Extract the (X, Y) coordinate from the center of the cell holding the provided text.  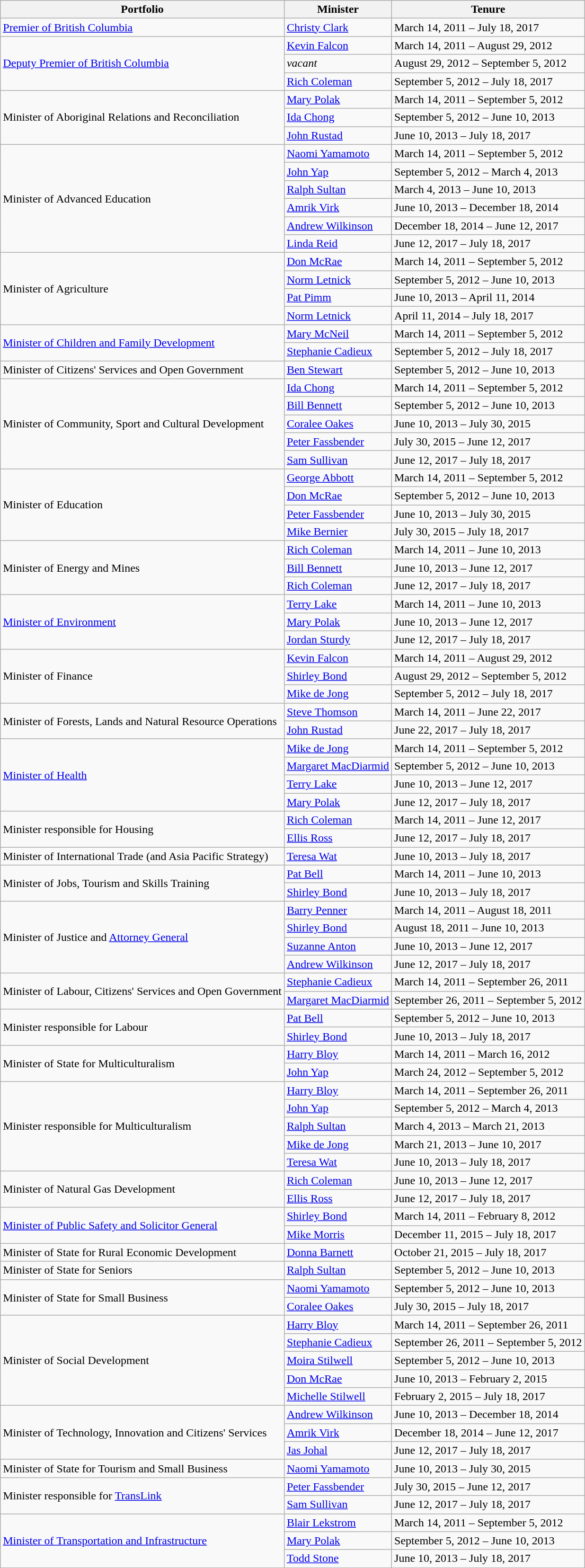
Deputy Premier of British Columbia (142, 63)
Minister responsible for Multiculturalism (142, 1126)
June 10, 2013 – April 11, 2014 (488, 298)
Donna Barnett (338, 1252)
Minister of Jobs, Tourism and Skills Training (142, 883)
Mary McNeil (338, 334)
Mike Bernier (338, 532)
Minister of Community, Sport and Cultural Development (142, 424)
Minister of Citizens' Services and Open Government (142, 370)
Tenure (488, 9)
December 11, 2015 – July 18, 2017 (488, 1234)
March 21, 2013 – June 10, 2017 (488, 1144)
Minister of State for Rural Economic Development (142, 1252)
Premier of British Columbia (142, 27)
August 18, 2011 – June 10, 2013 (488, 928)
April 11, 2014 – July 18, 2017 (488, 316)
Minister of Social Development (142, 1360)
Ben Stewart (338, 370)
Jordan Sturdy (338, 640)
Minister of Health (142, 775)
Minister of Forests, Lands and Natural Resource Operations (142, 721)
Portfolio (142, 9)
George Abbott (338, 478)
March 14, 2011 – August 18, 2011 (488, 910)
Jas Johal (338, 1451)
Minister of Labour, Citizens' Services and Open Government (142, 991)
March 4, 2013 – June 10, 2013 (488, 189)
Moira Stilwell (338, 1360)
Minister of Finance (142, 676)
Barry Penner (338, 910)
Todd Stone (338, 1559)
March 14, 2011 – March 16, 2012 (488, 1054)
June 10, 2013 – February 2, 2015 (488, 1379)
Minister of Children and Family Development (142, 343)
Minister of Public Safety and Solicitor General (142, 1225)
Minister of International Trade (and Asia Pacific Strategy) (142, 856)
Minister of Environment (142, 622)
October 21, 2015 – July 18, 2017 (488, 1252)
Minister of State for Seniors (142, 1270)
Linda Reid (338, 244)
Minister of State for Small Business (142, 1297)
Minister of Education (142, 505)
Minister responsible for TransLink (142, 1496)
March 4, 2013 – March 21, 2013 (488, 1126)
Minister of Energy and Mines (142, 568)
Suzanne Anton (338, 946)
Minister (338, 9)
Mike Morris (338, 1234)
Minister of State for Tourism and Small Business (142, 1469)
March 24, 2012 – September 5, 2012 (488, 1072)
February 2, 2015 – July 18, 2017 (488, 1397)
Minister responsible for Housing (142, 829)
March 14, 2011 – June 12, 2017 (488, 820)
Minister responsible for Labour (142, 1027)
June 22, 2017 – July 18, 2017 (488, 730)
Minister of Aboriginal Relations and Reconciliation (142, 117)
vacant (338, 63)
Christy Clark (338, 27)
Minister of Natural Gas Development (142, 1189)
Minister of Justice and Attorney General (142, 937)
Blair Lekstrom (338, 1523)
Minister of Agriculture (142, 289)
March 14, 2011 – July 18, 2017 (488, 27)
Minister of Advanced Education (142, 198)
March 14, 2011 – June 22, 2017 (488, 712)
Michelle Stilwell (338, 1397)
Minister of Technology, Innovation and Citizens' Services (142, 1433)
Pat Pimm (338, 298)
Steve Thomson (338, 712)
Minister of Transportation and Infrastructure (142, 1541)
Minister of State for Multiculturalism (142, 1063)
March 14, 2011 – February 8, 2012 (488, 1216)
